Locate the cell with the specified text and output its [x, y] center coordinate. 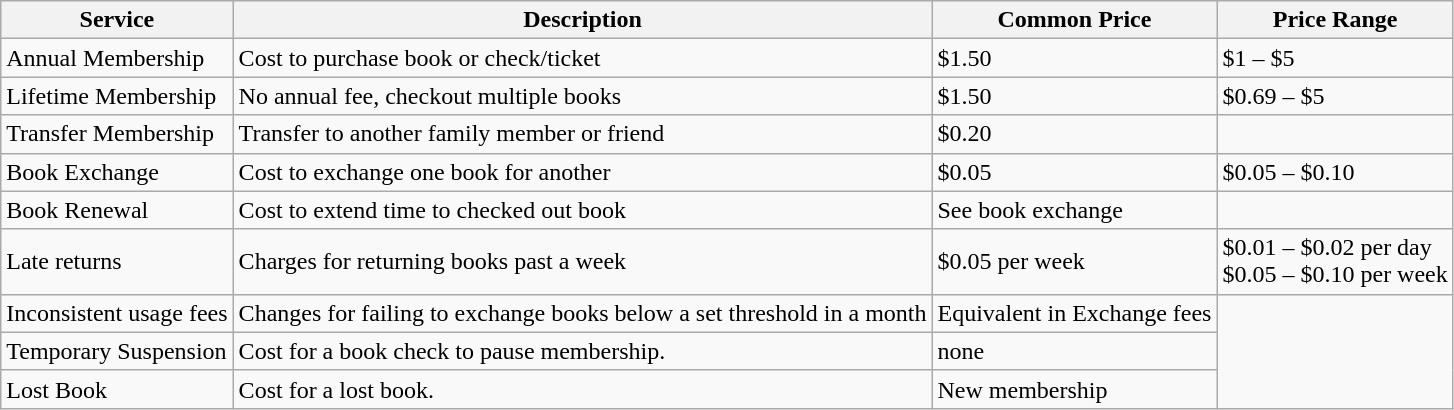
Book Renewal [117, 210]
Common Price [1074, 20]
Inconsistent usage fees [117, 313]
$0.05 per week [1074, 262]
Late returns [117, 262]
Changes for failing to exchange books below a set threshold in a month [582, 313]
Annual Membership [117, 58]
Transfer Membership [117, 134]
$0.01 – $0.02 per day$0.05 – $0.10 per week [1335, 262]
Service [117, 20]
Cost to purchase book or check/ticket [582, 58]
$0.69 – $5 [1335, 96]
Book Exchange [117, 172]
Price Range [1335, 20]
Charges for returning books past a week [582, 262]
$0.05 [1074, 172]
Cost for a lost book. [582, 389]
$0.05 – $0.10 [1335, 172]
New membership [1074, 389]
Cost to exchange one book for another [582, 172]
Cost to extend time to checked out book [582, 210]
Transfer to another family member or friend [582, 134]
none [1074, 351]
$0.20 [1074, 134]
Temporary Suspension [117, 351]
See book exchange [1074, 210]
$1 – $5 [1335, 58]
No annual fee, checkout multiple books [582, 96]
Lifetime Membership [117, 96]
Description [582, 20]
Lost Book [117, 389]
Cost for a book check to pause membership. [582, 351]
Equivalent in Exchange fees [1074, 313]
